Provide the (X, Y) coordinate of the cell's center where the given text is located.  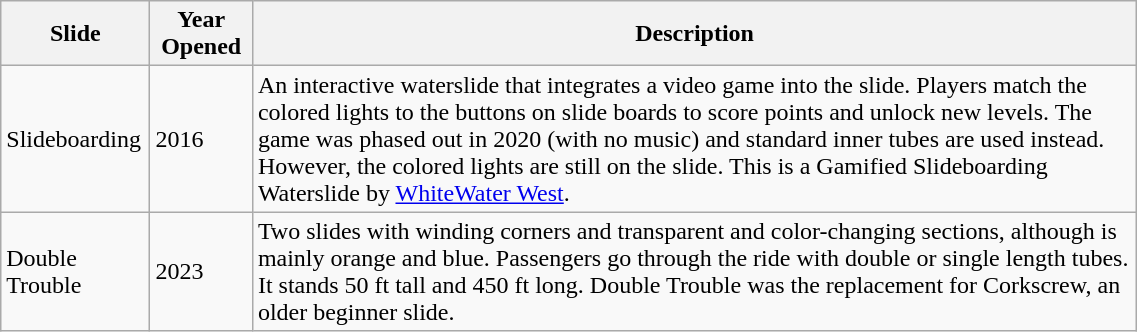
Slideboarding (76, 139)
Year Opened (201, 34)
Slide (76, 34)
Description (694, 34)
2016 (201, 139)
2023 (201, 272)
Double Trouble (76, 272)
